Identify which cell holds the provided text, then report its (x, y) central coordinate. 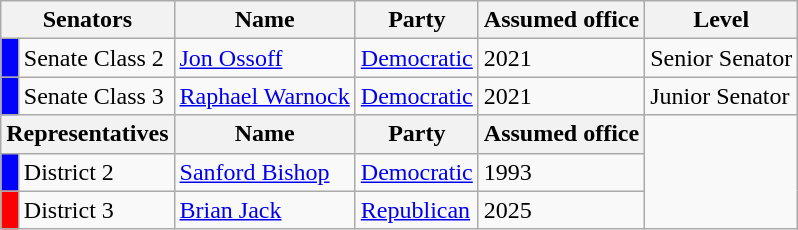
District 2 (96, 172)
Sanford Bishop (264, 172)
Brian Jack (264, 210)
2025 (561, 210)
1993 (561, 172)
District 3 (96, 210)
Republican (416, 210)
Level (722, 20)
Junior Senator (722, 96)
Jon Ossoff (264, 58)
Raphael Warnock (264, 96)
Senate Class 3 (96, 96)
Senators (88, 20)
Senate Class 2 (96, 58)
Representatives (88, 134)
Senior Senator (722, 58)
